Pinpoint the cell where the given text exists, returning its (x, y) midpoint coordinate. 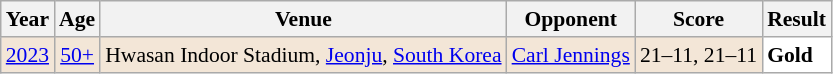
Hwasan Indoor Stadium, Jeonju, South Korea (303, 55)
Score (698, 19)
50+ (77, 55)
2023 (28, 55)
Result (796, 19)
Age (77, 19)
Carl Jennings (571, 55)
Year (28, 19)
Gold (796, 55)
Venue (303, 19)
21–11, 21–11 (698, 55)
Opponent (571, 19)
